Locate the cell with the specified text and output its [X, Y] center coordinate. 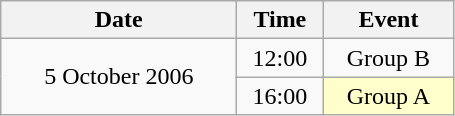
12:00 [280, 58]
Date [119, 20]
Event [388, 20]
Group A [388, 96]
16:00 [280, 96]
Group B [388, 58]
5 October 2006 [119, 77]
Time [280, 20]
